Search for the cell housing the specified text and yield its [X, Y] center coordinate. 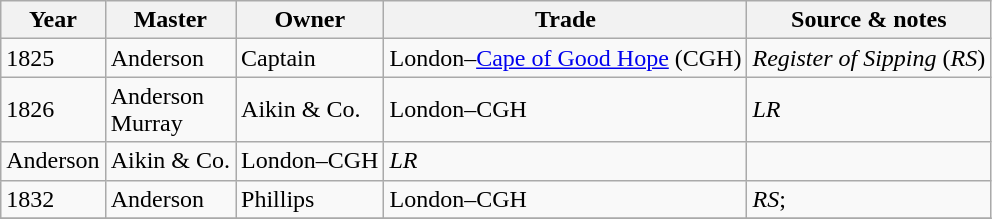
AndersonMurray [170, 110]
Register of Sipping (RS) [869, 58]
1832 [53, 199]
RS; [869, 199]
Master [170, 20]
1826 [53, 110]
Phillips [310, 199]
Year [53, 20]
Captain [310, 58]
Source & notes [869, 20]
Owner [310, 20]
1825 [53, 58]
Trade [566, 20]
London–Cape of Good Hope (CGH) [566, 58]
